Output the [X, Y] coordinate of the center of the cell containing the given text.  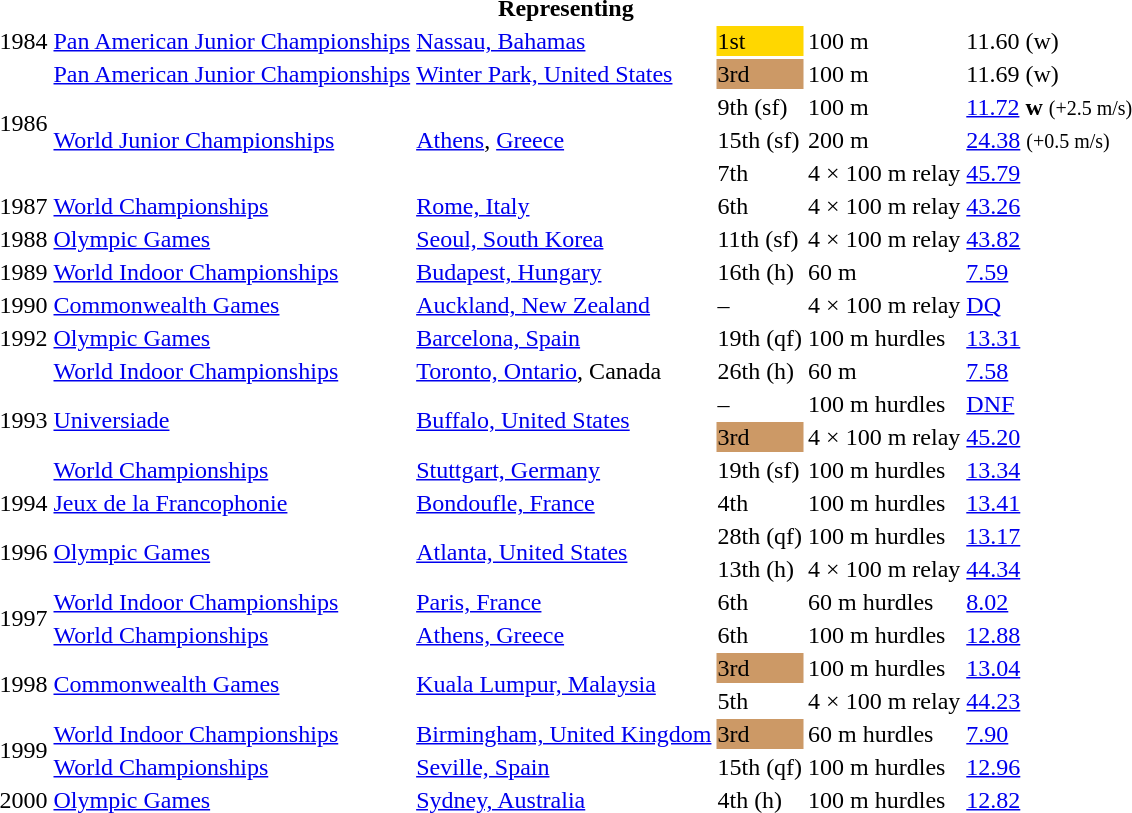
Paris, France [564, 602]
Nassau, Bahamas [564, 41]
Seoul, South Korea [564, 239]
Universiade [232, 420]
Buffalo, United States [564, 420]
15th (sf) [760, 140]
13th (h) [760, 569]
19th (qf) [760, 338]
Stuttgart, Germany [564, 470]
200 m [884, 140]
Bondoufle, France [564, 503]
Atlanta, United States [564, 552]
Jeux de la Francophonie [232, 503]
26th (h) [760, 371]
28th (qf) [760, 536]
World Junior Championships [232, 140]
Winter Park, United States [564, 74]
Auckland, New Zealand [564, 305]
Seville, Spain [564, 767]
11th (sf) [760, 239]
Barcelona, Spain [564, 338]
19th (sf) [760, 470]
Budapest, Hungary [564, 272]
5th [760, 701]
15th (qf) [760, 767]
16th (h) [760, 272]
9th (sf) [760, 107]
Birmingham, United Kingdom [564, 734]
1st [760, 41]
7th [760, 173]
Kuala Lumpur, Malaysia [564, 684]
4th [760, 503]
Rome, Italy [564, 206]
Toronto, Ontario, Canada [564, 371]
